From the cell containing the given text, extract its center point as (X, Y) coordinate. 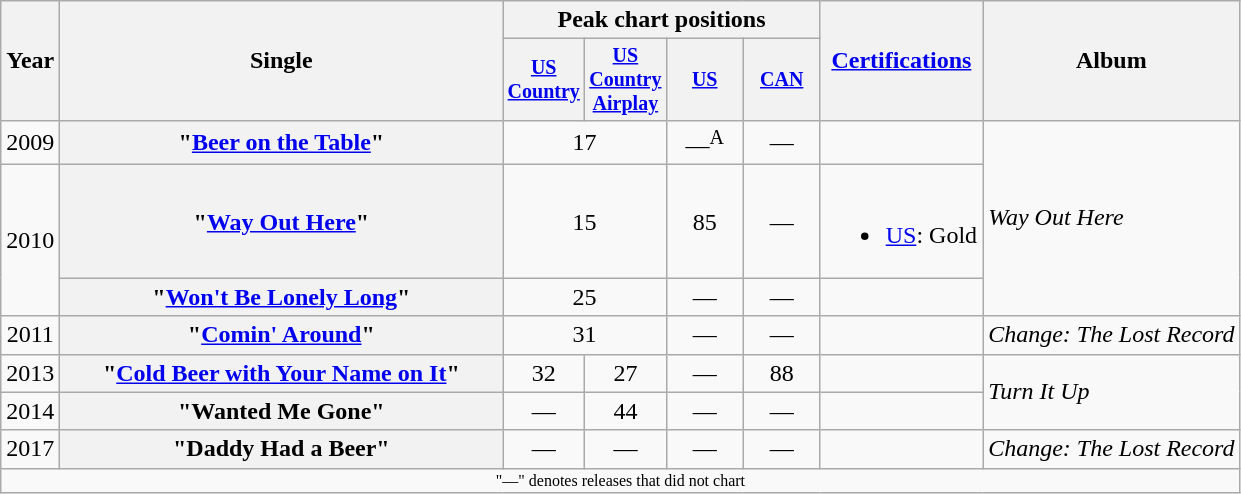
Album (1112, 61)
2013 (30, 373)
31 (584, 335)
15 (584, 222)
"Won't Be Lonely Long" (282, 297)
2010 (30, 240)
Turn It Up (1112, 392)
"Comin' Around" (282, 335)
US: Gold (901, 222)
Peak chart positions (662, 20)
2011 (30, 335)
US Country Airplay (626, 80)
"Beer on the Table" (282, 142)
"Cold Beer with Your Name on It" (282, 373)
27 (626, 373)
85 (704, 222)
"Wanted Me Gone" (282, 411)
2009 (30, 142)
17 (584, 142)
—A (704, 142)
CAN (782, 80)
25 (584, 297)
2017 (30, 449)
"—" denotes releases that did not chart (620, 480)
88 (782, 373)
Certifications (901, 61)
Single (282, 61)
US Country (544, 80)
2014 (30, 411)
Way Out Here (1112, 218)
US (704, 80)
32 (544, 373)
44 (626, 411)
"Daddy Had a Beer" (282, 449)
Year (30, 61)
"Way Out Here" (282, 222)
